From the cell containing the given text, extract its center point as [x, y] coordinate. 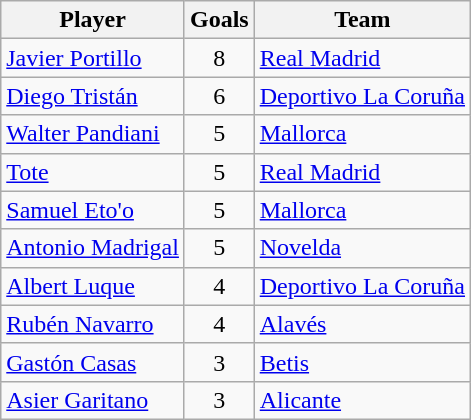
Rubén Navarro [93, 324]
Gastón Casas [93, 362]
Walter Pandiani [93, 134]
Goals [219, 20]
Novelda [362, 248]
Asier Garitano [93, 400]
Team [362, 20]
Player [93, 20]
Antonio Madrigal [93, 248]
Tote [93, 172]
Alavés [362, 324]
8 [219, 58]
Betis [362, 362]
Albert Luque [93, 286]
Javier Portillo [93, 58]
Alicante [362, 400]
Samuel Eto'o [93, 210]
6 [219, 96]
Diego Tristán [93, 96]
